Search for the cell housing the specified text and yield its (x, y) center coordinate. 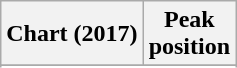
Peakposition (189, 34)
Chart (2017) (72, 34)
